Output the (X, Y) coordinate of the center of the cell containing the given text.  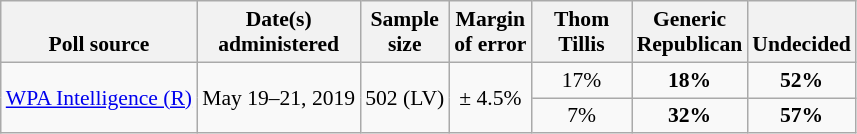
502 (LV) (404, 98)
Poll source (99, 32)
Date(s)administered (278, 32)
7% (581, 116)
57% (801, 116)
18% (690, 80)
Samplesize (404, 32)
ThomTillis (581, 32)
GenericRepublican (690, 32)
WPA Intelligence (R) (99, 98)
± 4.5% (490, 98)
17% (581, 80)
Marginof error (490, 32)
Undecided (801, 32)
May 19–21, 2019 (278, 98)
52% (801, 80)
32% (690, 116)
